Determine the (X, Y) coordinate at the center of the cell enclosing the given text.  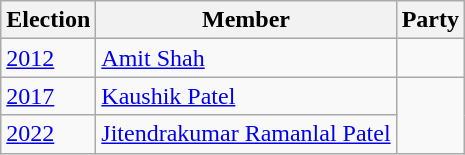
Kaushik Patel (246, 96)
Party (430, 20)
Election (48, 20)
Member (246, 20)
2012 (48, 58)
Amit Shah (246, 58)
Jitendrakumar Ramanlal Patel (246, 134)
2017 (48, 96)
2022 (48, 134)
